For the text-containing cell, return its midpoint in (x, y) coordinate format. 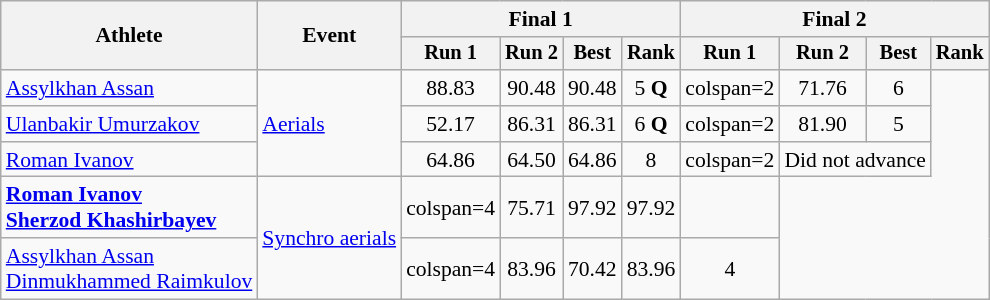
64.50 (532, 160)
Final 1 (540, 19)
6 Q (652, 124)
Roman Ivanov (130, 160)
Did not advance (855, 160)
6 (898, 88)
Assylkhan Assan (130, 88)
88.83 (450, 88)
Athlete (130, 36)
5 (898, 124)
4 (730, 268)
71.76 (822, 88)
52.17 (450, 124)
Event (329, 36)
Assylkhan AssanDinmukhammed Raimkulov (130, 268)
8 (652, 160)
75.71 (532, 208)
Final 2 (834, 19)
81.90 (822, 124)
Synchro aerials (329, 238)
Aerials (329, 124)
70.42 (592, 268)
5 Q (652, 88)
Ulanbakir Umurzakov (130, 124)
Roman IvanovSherzod Khashirbayev (130, 208)
